Pinpoint the cell where the given text exists, returning its [X, Y] midpoint coordinate. 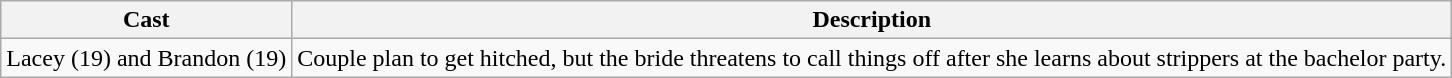
Lacey (19) and Brandon (19) [146, 58]
Cast [146, 20]
Description [872, 20]
Couple plan to get hitched, but the bride threatens to call things off after she learns about strippers at the bachelor party. [872, 58]
